Capture the cell that displays the provided text and extract its (x, y) central coordinate. 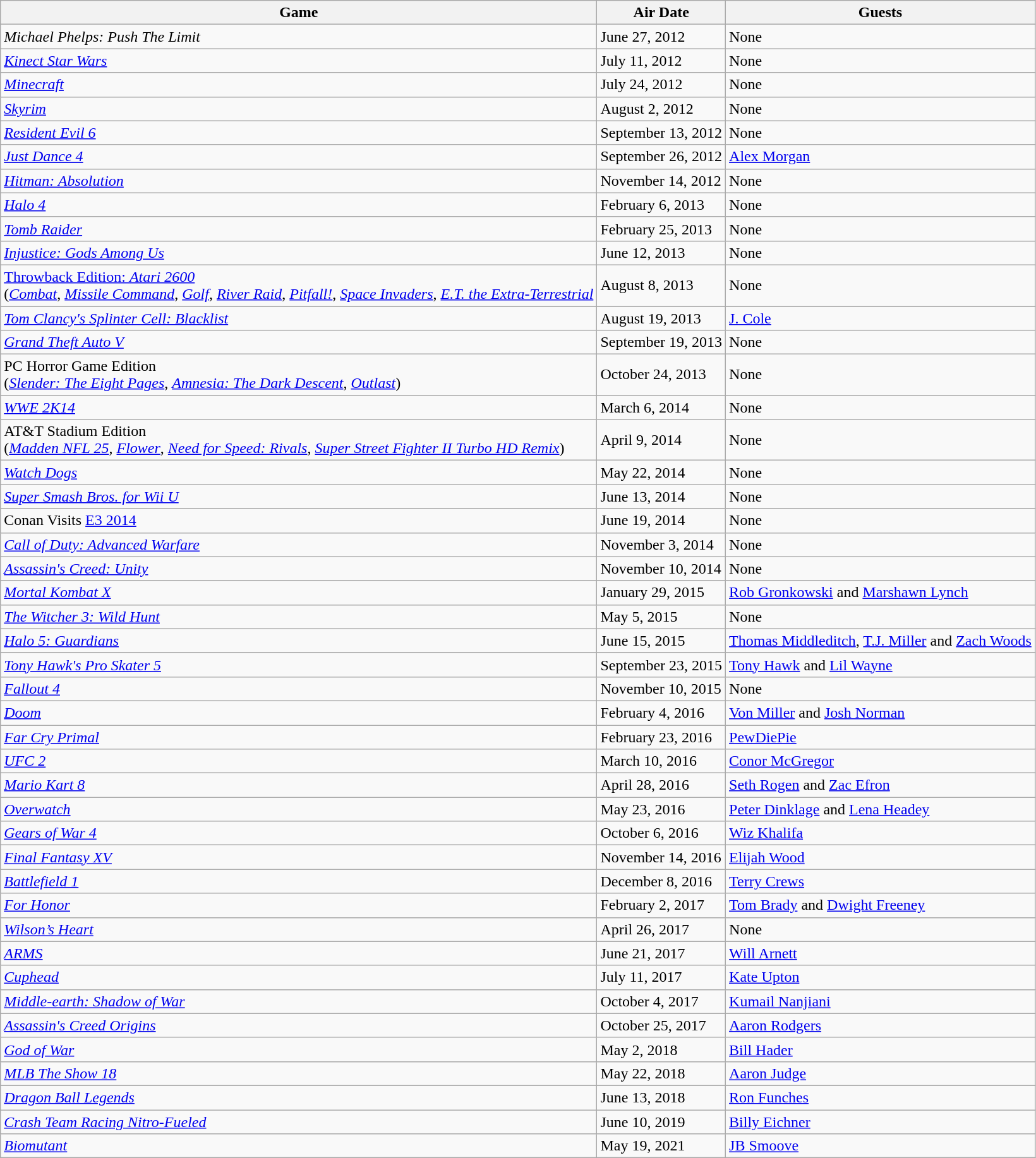
Ron Funches (881, 1097)
May 22, 2018 (661, 1073)
Injustice: Gods Among Us (299, 253)
Cuphead (299, 977)
J. Cole (881, 318)
PewDiePie (881, 737)
Throwback Edition: Atari 2600(Combat, Missile Command, Golf, River Raid, Pitfall!, Space Invaders, E.T. the Extra-Terrestrial (299, 286)
October 6, 2016 (661, 833)
Tony Hawk and Lil Wayne (881, 665)
Terry Crews (881, 881)
Peter Dinklage and Lena Headey (881, 809)
Elijah Wood (881, 857)
JB Smoove (881, 1146)
January 29, 2015 (661, 593)
February 23, 2016 (661, 737)
November 14, 2012 (661, 181)
February 2, 2017 (661, 905)
Aaron Rodgers (881, 1025)
Dragon Ball Legends (299, 1097)
Watch Dogs (299, 473)
Bill Hader (881, 1049)
Crash Team Racing Nitro-Fueled (299, 1121)
PC Horror Game Edition(Slender: The Eight Pages, Amnesia: The Dark Descent, Outlast) (299, 375)
MLB The Show 18 (299, 1073)
November 14, 2016 (661, 857)
September 13, 2012 (661, 133)
Wiz Khalifa (881, 833)
November 10, 2015 (661, 689)
May 2, 2018 (661, 1049)
Call of Duty: Advanced Warfare (299, 545)
Rob Gronkowski and Marshawn Lynch (881, 593)
For Honor (299, 905)
Just Dance 4 (299, 157)
July 11, 2017 (661, 977)
God of War (299, 1049)
Mario Kart 8 (299, 785)
February 25, 2013 (661, 229)
May 23, 2016 (661, 809)
September 26, 2012 (661, 157)
December 8, 2016 (661, 881)
November 3, 2014 (661, 545)
Conor McGregor (881, 761)
Gears of War 4 (299, 833)
August 2, 2012 (661, 109)
Will Arnett (881, 953)
Kate Upton (881, 977)
Air Date (661, 13)
June 12, 2013 (661, 253)
Hitman: Absolution (299, 181)
Mortal Kombat X (299, 593)
June 19, 2014 (661, 521)
Resident Evil 6 (299, 133)
Final Fantasy XV (299, 857)
Middle-earth: Shadow of War (299, 1001)
May 19, 2021 (661, 1146)
Biomutant (299, 1146)
July 11, 2012 (661, 61)
February 4, 2016 (661, 713)
April 28, 2016 (661, 785)
Minecraft (299, 85)
Kinect Star Wars (299, 61)
Assassin's Creed: Unity (299, 569)
March 10, 2016 (661, 761)
February 6, 2013 (661, 205)
Von Miller and Josh Norman (881, 713)
April 26, 2017 (661, 929)
July 24, 2012 (661, 85)
Seth Rogen and Zac Efron (881, 785)
Assassin's Creed Origins (299, 1025)
Alex Morgan (881, 157)
June 15, 2015 (661, 641)
Halo 5: Guardians (299, 641)
June 27, 2012 (661, 37)
October 4, 2017 (661, 1001)
Game (299, 13)
Thomas Middleditch, T.J. Miller and Zach Woods (881, 641)
Fallout 4 (299, 689)
June 10, 2019 (661, 1121)
November 10, 2014 (661, 569)
Far Cry Primal (299, 737)
ARMS (299, 953)
Billy Eichner (881, 1121)
Tom Clancy's Splinter Cell: Blacklist (299, 318)
August 8, 2013 (661, 286)
Tomb Raider (299, 229)
Super Smash Bros. for Wii U (299, 497)
Tony Hawk's Pro Skater 5 (299, 665)
May 22, 2014 (661, 473)
Tom Brady and Dwight Freeney (881, 905)
June 13, 2014 (661, 497)
September 23, 2015 (661, 665)
August 19, 2013 (661, 318)
May 5, 2015 (661, 617)
WWE 2K14 (299, 407)
Michael Phelps: Push The Limit (299, 37)
Halo 4 (299, 205)
Skyrim (299, 109)
Doom (299, 713)
April 9, 2014 (661, 440)
Overwatch (299, 809)
Wilson’s Heart (299, 929)
October 24, 2013 (661, 375)
Aaron Judge (881, 1073)
UFC 2 (299, 761)
June 13, 2018 (661, 1097)
Conan Visits E3 2014 (299, 521)
Kumail Nanjiani (881, 1001)
The Witcher 3: Wild Hunt (299, 617)
March 6, 2014 (661, 407)
Battlefield 1 (299, 881)
Grand Theft Auto V (299, 342)
Guests (881, 13)
October 25, 2017 (661, 1025)
September 19, 2013 (661, 342)
June 21, 2017 (661, 953)
AT&T Stadium Edition(Madden NFL 25, Flower, Need for Speed: Rivals, Super Street Fighter II Turbo HD Remix) (299, 440)
